Search for the cell housing the specified text and yield its (X, Y) center coordinate. 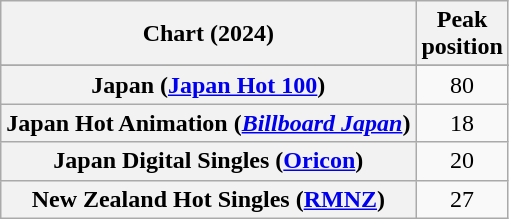
Chart (2024) (208, 34)
27 (462, 199)
New Zealand Hot Singles (RMNZ) (208, 199)
20 (462, 161)
80 (462, 85)
Japan (Japan Hot 100) (208, 85)
Peakposition (462, 34)
Japan Hot Animation (Billboard Japan) (208, 123)
18 (462, 123)
Japan Digital Singles (Oricon) (208, 161)
